Output the [X, Y] coordinate of the center of the cell containing the given text.  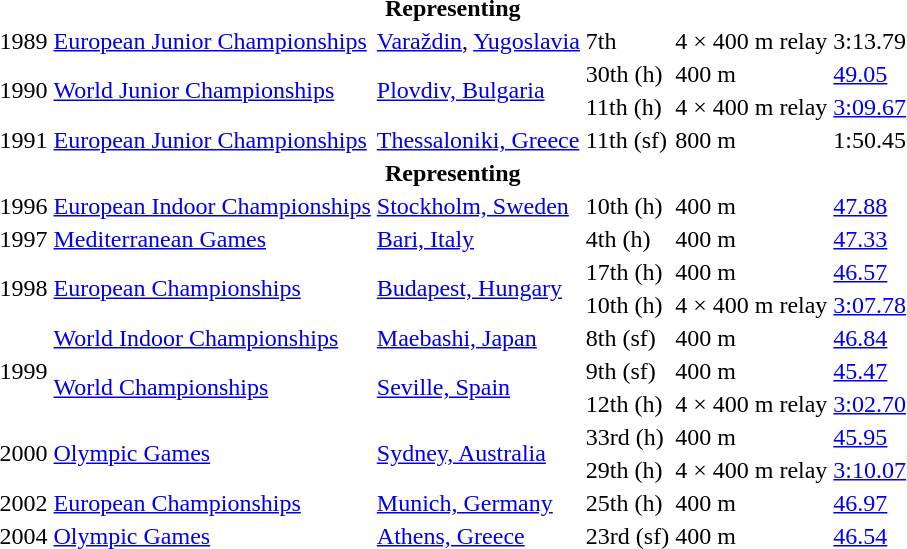
Thessaloniki, Greece [478, 140]
European Indoor Championships [212, 206]
8th (sf) [627, 338]
Seville, Spain [478, 388]
11th (h) [627, 107]
Munich, Germany [478, 503]
800 m [752, 140]
Bari, Italy [478, 239]
Sydney, Australia [478, 454]
Varaždin, Yugoslavia [478, 41]
World Championships [212, 388]
25th (h) [627, 503]
Olympic Games [212, 454]
Budapest, Hungary [478, 288]
World Indoor Championships [212, 338]
Stockholm, Sweden [478, 206]
4th (h) [627, 239]
29th (h) [627, 470]
30th (h) [627, 74]
Plovdiv, Bulgaria [478, 90]
33rd (h) [627, 437]
17th (h) [627, 272]
12th (h) [627, 404]
Mediterranean Games [212, 239]
Maebashi, Japan [478, 338]
7th [627, 41]
9th (sf) [627, 371]
11th (sf) [627, 140]
World Junior Championships [212, 90]
